Search for the cell housing the specified text and yield its (x, y) center coordinate. 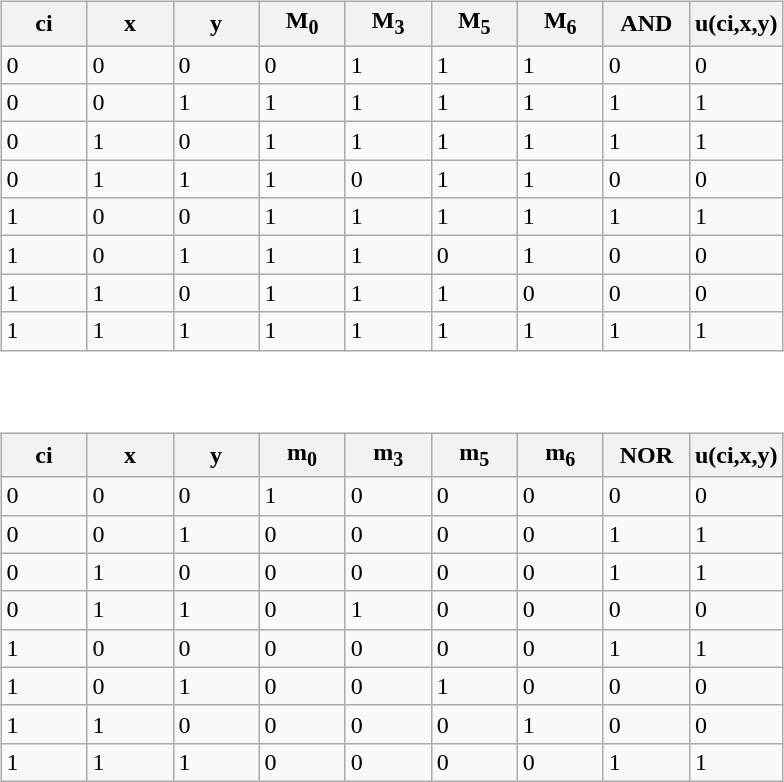
m0 (302, 455)
m3 (388, 455)
m6 (560, 455)
NOR (646, 455)
M5 (474, 23)
AND (646, 23)
m5 (474, 455)
M6 (560, 23)
M0 (302, 23)
M3 (388, 23)
